Scan for the cell matching the given text and deliver its (x, y) coordinate at center. 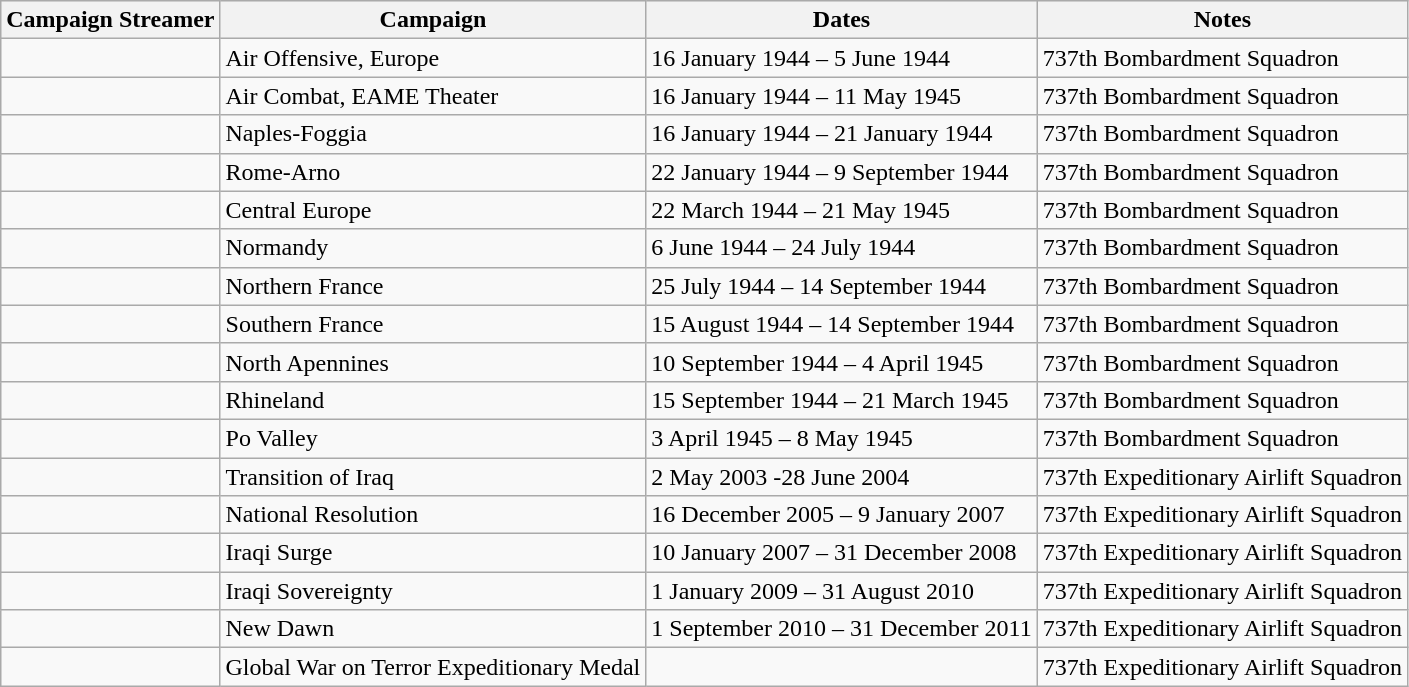
15 September 1944 – 21 March 1945 (842, 400)
Air Combat, EAME Theater (433, 96)
25 July 1944 – 14 September 1944 (842, 286)
Campaign Streamer (110, 20)
Northern France (433, 286)
Naples-Foggia (433, 134)
16 January 1944 – 21 January 1944 (842, 134)
Iraqi Surge (433, 553)
10 January 2007 – 31 December 2008 (842, 553)
16 January 1944 – 11 May 1945 (842, 96)
15 August 1944 – 14 September 1944 (842, 324)
2 May 2003 -28 June 2004 (842, 477)
Notes (1222, 20)
Transition of Iraq (433, 477)
1 September 2010 – 31 December 2011 (842, 629)
Campaign (433, 20)
22 March 1944 – 21 May 1945 (842, 210)
Normandy (433, 248)
North Apennines (433, 362)
10 September 1944 – 4 April 1945 (842, 362)
Southern France (433, 324)
Global War on Terror Expeditionary Medal (433, 667)
16 December 2005 – 9 January 2007 (842, 515)
Central Europe (433, 210)
6 June 1944 – 24 July 1944 (842, 248)
16 January 1944 – 5 June 1944 (842, 58)
National Resolution (433, 515)
New Dawn (433, 629)
1 January 2009 – 31 August 2010 (842, 591)
Po Valley (433, 438)
Dates (842, 20)
Rome-Arno (433, 172)
Rhineland (433, 400)
22 January 1944 – 9 September 1944 (842, 172)
Air Offensive, Europe (433, 58)
3 April 1945 – 8 May 1945 (842, 438)
Iraqi Sovereignty (433, 591)
